Pinpoint the cell where the given text exists, returning its [x, y] midpoint coordinate. 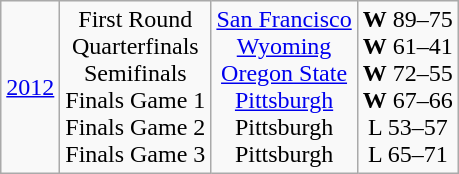
San FranciscoWyomingOregon StatePittsburghPittsburghPittsburgh [284, 88]
First RoundQuarterfinalsSemifinalsFinals Game 1Finals Game 2Finals Game 3 [136, 88]
2012 [30, 88]
W 89–75W 61–41W 72–55W 67–66L 53–57L 65–71 [408, 88]
